Return [x, y] of the center of cell containing provided text 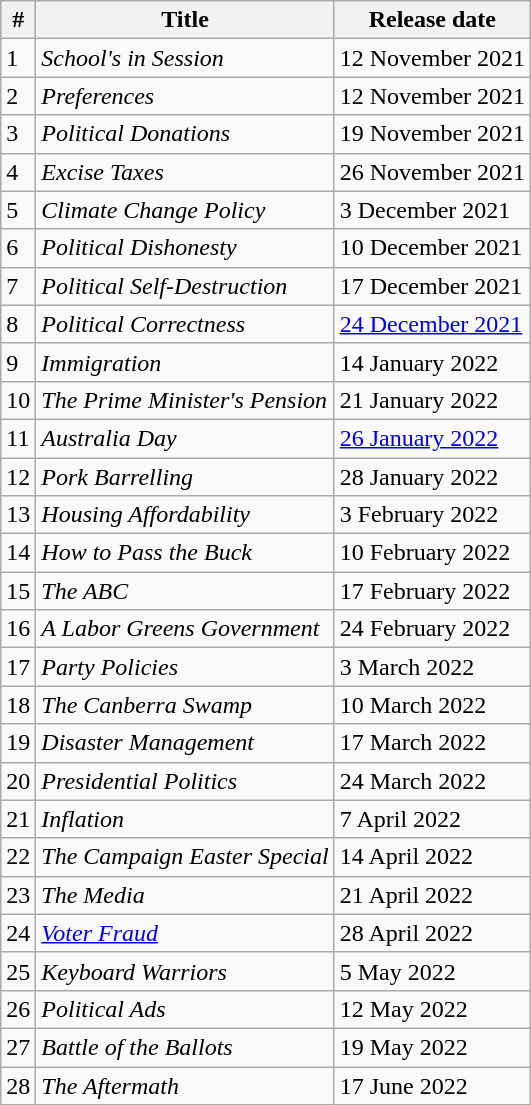
7 [18, 286]
Pork Barrelling [185, 477]
3 [18, 134]
15 [18, 591]
16 [18, 629]
Preferences [185, 96]
6 [18, 248]
5 May 2022 [432, 971]
8 [18, 324]
Voter Fraud [185, 933]
17 December 2021 [432, 286]
3 March 2022 [432, 667]
18 [18, 705]
28 January 2022 [432, 477]
21 April 2022 [432, 895]
How to Pass the Buck [185, 553]
22 [18, 857]
10 December 2021 [432, 248]
Presidential Politics [185, 781]
26 November 2021 [432, 172]
7 April 2022 [432, 819]
2 [18, 96]
26 [18, 1009]
24 February 2022 [432, 629]
21 January 2022 [432, 400]
Climate Change Policy [185, 210]
Political Correctness [185, 324]
21 [18, 819]
12 [18, 477]
# [18, 20]
25 [18, 971]
19 [18, 743]
27 [18, 1047]
19 November 2021 [432, 134]
The Aftermath [185, 1085]
10 [18, 400]
Political Ads [185, 1009]
14 January 2022 [432, 362]
Party Policies [185, 667]
4 [18, 172]
School's in Session [185, 58]
17 March 2022 [432, 743]
3 December 2021 [432, 210]
Inflation [185, 819]
3 February 2022 [432, 515]
The Canberra Swamp [185, 705]
Australia Day [185, 438]
24 [18, 933]
9 [18, 362]
13 [18, 515]
28 April 2022 [432, 933]
Keyboard Warriors [185, 971]
12 May 2022 [432, 1009]
23 [18, 895]
Political Dishonesty [185, 248]
The Prime Minister's Pension [185, 400]
28 [18, 1085]
Housing Affordability [185, 515]
17 June 2022 [432, 1085]
10 March 2022 [432, 705]
14 April 2022 [432, 857]
Title [185, 20]
A Labor Greens Government [185, 629]
Disaster Management [185, 743]
The Campaign Easter Special [185, 857]
1 [18, 58]
Political Donations [185, 134]
11 [18, 438]
Excise Taxes [185, 172]
10 February 2022 [432, 553]
Political Self-Destruction [185, 286]
17 [18, 667]
24 December 2021 [432, 324]
26 January 2022 [432, 438]
14 [18, 553]
17 February 2022 [432, 591]
The Media [185, 895]
Release date [432, 20]
19 May 2022 [432, 1047]
The ABC [185, 591]
5 [18, 210]
24 March 2022 [432, 781]
Battle of the Ballots [185, 1047]
Immigration [185, 362]
20 [18, 781]
